Determine the [X, Y] coordinate at the center of the cell enclosing the given text.  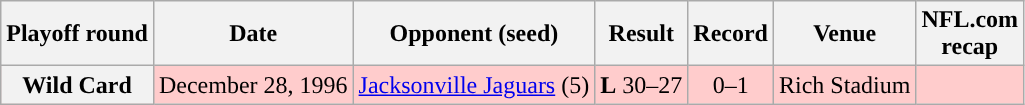
Result [642, 34]
Opponent (seed) [474, 34]
L 30–27 [642, 85]
NFL.comrecap [970, 34]
December 28, 1996 [253, 85]
Venue [845, 34]
Date [253, 34]
0–1 [731, 85]
Jacksonville Jaguars (5) [474, 85]
Playoff round [78, 34]
Rich Stadium [845, 85]
Wild Card [78, 85]
Record [731, 34]
